Extract the [x, y] coordinate from the center of the cell holding the provided text.  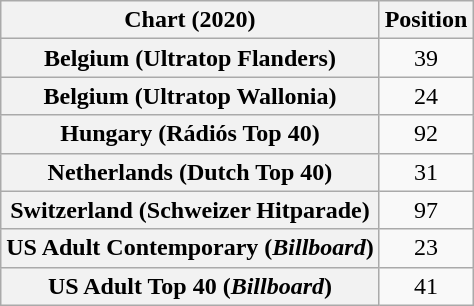
41 [426, 286]
97 [426, 210]
Hungary (Rádiós Top 40) [190, 134]
92 [426, 134]
US Adult Top 40 (Billboard) [190, 286]
US Adult Contemporary (Billboard) [190, 248]
Netherlands (Dutch Top 40) [190, 172]
31 [426, 172]
23 [426, 248]
Belgium (Ultratop Flanders) [190, 58]
Position [426, 20]
Belgium (Ultratop Wallonia) [190, 96]
39 [426, 58]
Chart (2020) [190, 20]
24 [426, 96]
Switzerland (Schweizer Hitparade) [190, 210]
